Find where the given text appears and provide that cell's center as (X, Y) coordinate. 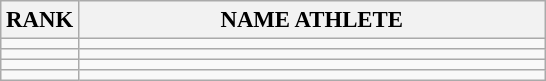
RANK (40, 20)
NAME ATHLETE (312, 20)
